Pinpoint the cell where the given text exists, returning its [x, y] midpoint coordinate. 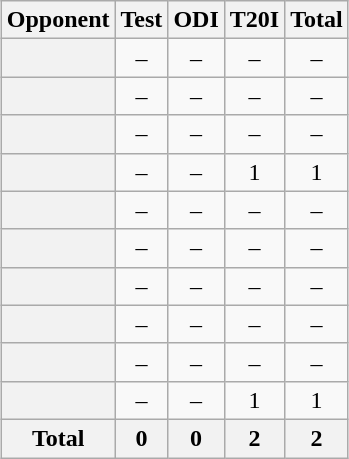
T20I [254, 20]
Opponent [58, 20]
ODI [196, 20]
Test [142, 20]
